Search for the cell housing the specified text and yield its [X, Y] center coordinate. 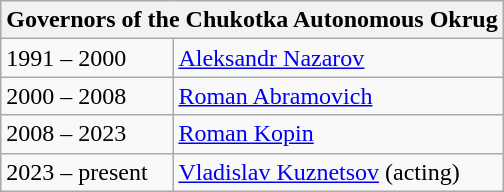
2023 – present [87, 172]
1991 – 2000 [87, 58]
Roman Abramovich [338, 96]
Roman Kopin [338, 134]
2008 – 2023 [87, 134]
Aleksandr Nazarov [338, 58]
Vladislav Kuznetsov (acting) [338, 172]
2000 – 2008 [87, 96]
Governors of the Chukotka Autonomous Okrug [252, 20]
